Return (X, Y) of the center of cell containing provided text 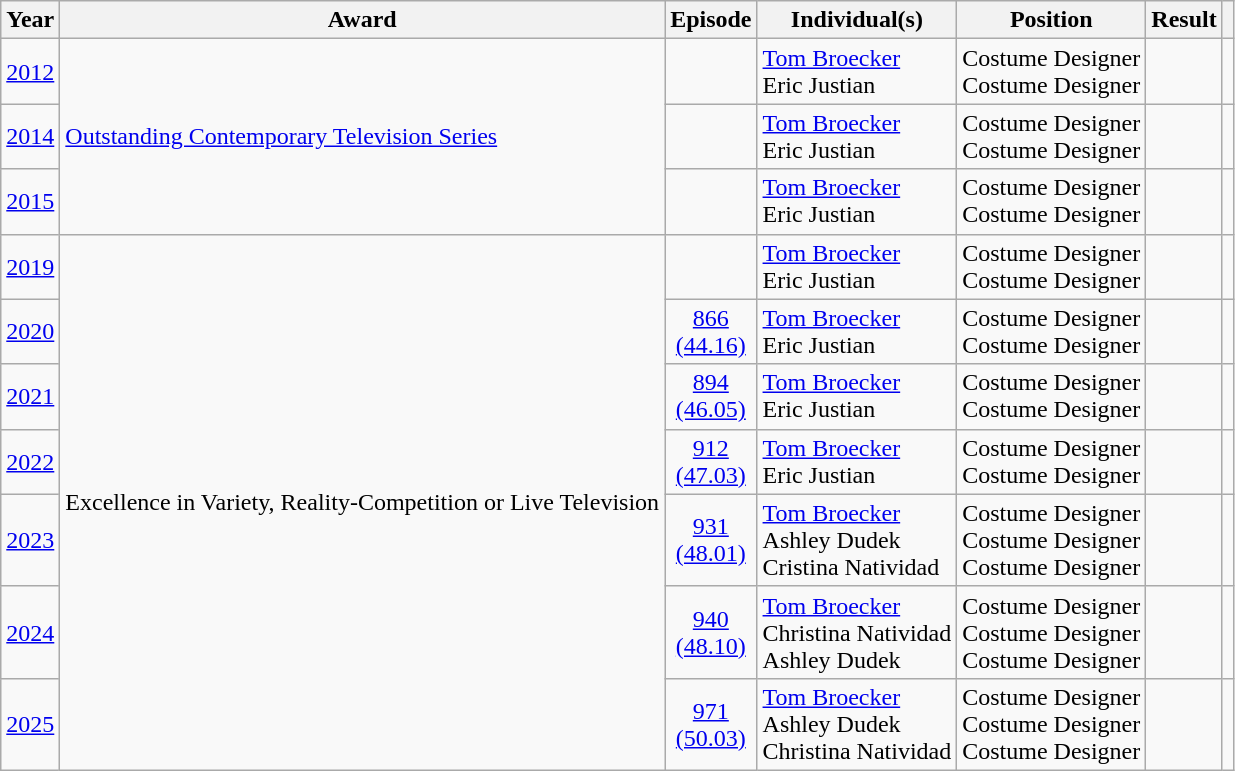
2012 (30, 72)
2015 (30, 202)
2019 (30, 266)
940 (48.10) (711, 632)
Individual(s) (857, 20)
894 (46.05) (711, 396)
Year (30, 20)
931 (48.01) (711, 540)
866 (44.16) (711, 332)
912 (47.03) (711, 462)
2021 (30, 396)
Tom Broecker Ashley Dudek Cristina Natividad (857, 540)
2025 (30, 724)
Episode (711, 20)
2014 (30, 136)
Outstanding Contemporary Television Series (362, 136)
2024 (30, 632)
Award (362, 20)
Excellence in Variety, Reality-Competition or Live Television (362, 502)
Tom Broecker Christina Natividad Ashley Dudek (857, 632)
Result (1184, 20)
2022 (30, 462)
971 (50.03) (711, 724)
2020 (30, 332)
2023 (30, 540)
Tom Broecker Ashley Dudek Christina Natividad (857, 724)
Position (1052, 20)
